Return the [x, y] coordinate for the center point of the cell that contains the specified text.  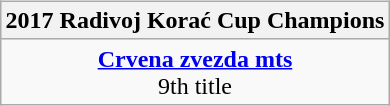
Crvena zvezda mts9th title [195, 72]
2017 Radivoj Korać Cup Champions [195, 20]
